Capture the cell that displays the provided text and extract its (x, y) central coordinate. 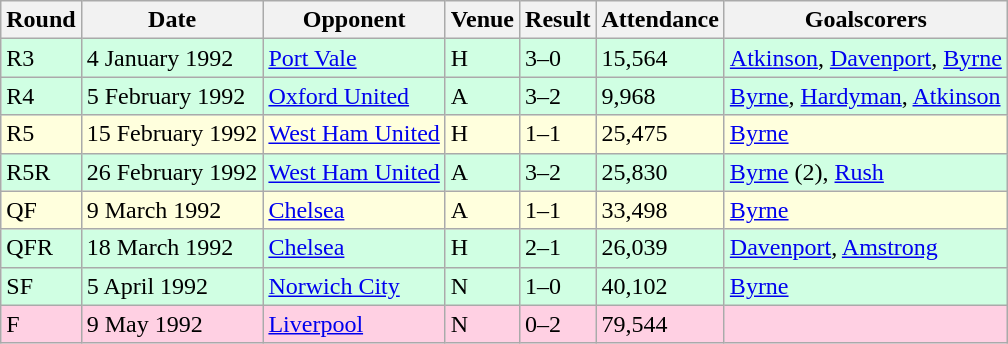
QFR (41, 248)
5 February 1992 (172, 96)
Goalscorers (866, 20)
Norwich City (354, 286)
9 March 1992 (172, 210)
Round (41, 20)
18 March 1992 (172, 248)
Result (558, 20)
Oxford United (354, 96)
15,564 (660, 58)
3–0 (558, 58)
Atkinson, Davenport, Byrne (866, 58)
26 February 1992 (172, 172)
0–2 (558, 324)
SF (41, 286)
Attendance (660, 20)
Port Vale (354, 58)
9,968 (660, 96)
5 April 1992 (172, 286)
R3 (41, 58)
40,102 (660, 286)
Opponent (354, 20)
25,830 (660, 172)
79,544 (660, 324)
QF (41, 210)
R4 (41, 96)
R5 (41, 134)
Venue (482, 20)
Date (172, 20)
15 February 1992 (172, 134)
25,475 (660, 134)
26,039 (660, 248)
R5R (41, 172)
9 May 1992 (172, 324)
Liverpool (354, 324)
33,498 (660, 210)
1–0 (558, 286)
Davenport, Amstrong (866, 248)
Byrne (2), Rush (866, 172)
2–1 (558, 248)
F (41, 324)
Byrne, Hardyman, Atkinson (866, 96)
4 January 1992 (172, 58)
